Scan for the cell matching the given text and deliver its (X, Y) coordinate at center. 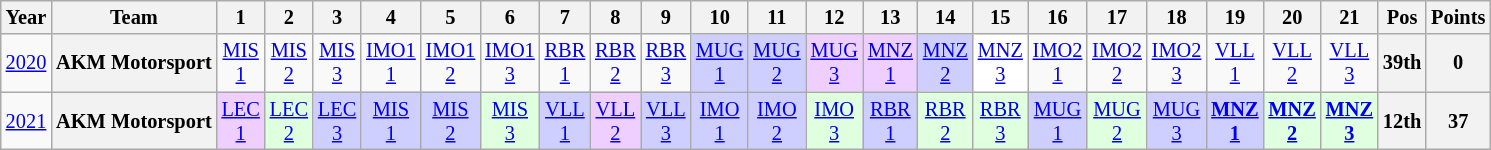
11 (776, 17)
2021 (26, 121)
Team (134, 17)
IMO12 (451, 63)
13 (890, 17)
IMO11 (391, 63)
Year (26, 17)
4 (391, 17)
2020 (26, 63)
2 (289, 17)
9 (666, 17)
14 (946, 17)
15 (1000, 17)
12th (1402, 121)
LEC2 (289, 121)
12 (834, 17)
1 (241, 17)
37 (1458, 121)
0 (1458, 63)
Pos (1402, 17)
3 (337, 17)
7 (565, 17)
IMO1 (720, 121)
21 (1350, 17)
6 (510, 17)
IMO2 (776, 121)
Points (1458, 17)
8 (615, 17)
IMO22 (1117, 63)
IMO21 (1058, 63)
10 (720, 17)
LEC1 (241, 121)
5 (451, 17)
17 (1117, 17)
LEC3 (337, 121)
19 (1234, 17)
IMO3 (834, 121)
39th (1402, 63)
18 (1177, 17)
IMO23 (1177, 63)
16 (1058, 17)
IMO13 (510, 63)
20 (1292, 17)
